Provide the [X, Y] coordinate of the cell's center where the given text is located.  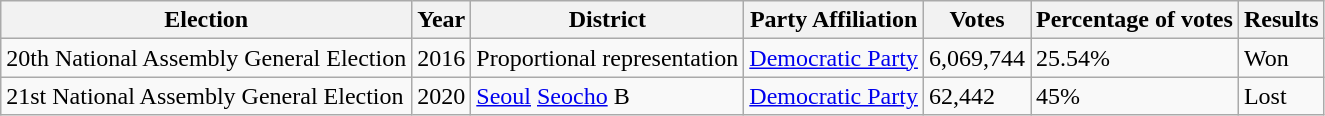
25.54% [1135, 58]
Seoul Seocho B [608, 96]
Lost [1281, 96]
District [608, 20]
Year [442, 20]
21st National Assembly General Election [206, 96]
Votes [976, 20]
6,069,744 [976, 58]
2016 [442, 58]
Proportional representation [608, 58]
45% [1135, 96]
2020 [442, 96]
Results [1281, 20]
Election [206, 20]
Won [1281, 58]
20th National Assembly General Election [206, 58]
Party Affiliation [834, 20]
62,442 [976, 96]
Percentage of votes [1135, 20]
